Determine the [x, y] coordinate at the center of the cell enclosing the given text.  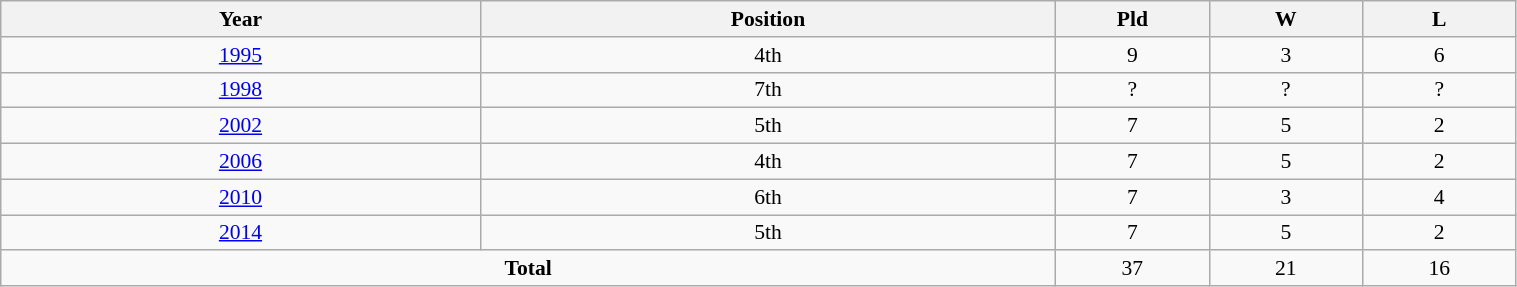
Total [528, 269]
1995 [241, 55]
7th [768, 90]
21 [1286, 269]
L [1440, 19]
9 [1132, 55]
6 [1440, 55]
6th [768, 197]
2002 [241, 126]
2010 [241, 197]
2014 [241, 233]
37 [1132, 269]
Year [241, 19]
4 [1440, 197]
2006 [241, 162]
W [1286, 19]
Position [768, 19]
16 [1440, 269]
1998 [241, 90]
Pld [1132, 19]
